Return the [X, Y] coordinate for the center point of the cell that contains the specified text.  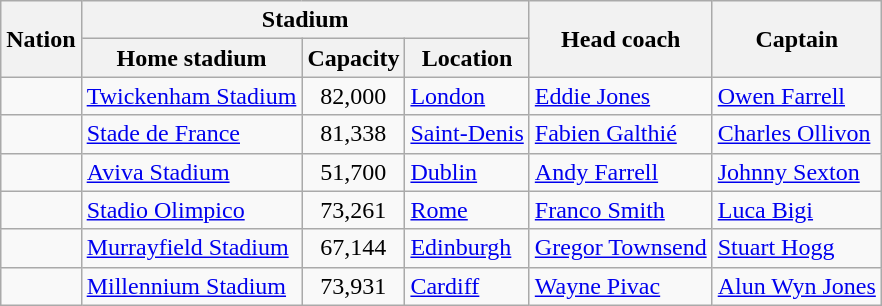
73,931 [354, 286]
Rome [467, 210]
Owen Farrell [796, 96]
Eddie Jones [620, 96]
67,144 [354, 248]
82,000 [354, 96]
Stadium [305, 20]
Head coach [620, 39]
Luca Bigi [796, 210]
Andy Farrell [620, 172]
Gregor Townsend [620, 248]
Home stadium [192, 58]
Dublin [467, 172]
Stuart Hogg [796, 248]
Charles Ollivon [796, 134]
Edinburgh [467, 248]
Cardiff [467, 286]
Stadio Olimpico [192, 210]
Aviva Stadium [192, 172]
Twickenham Stadium [192, 96]
73,261 [354, 210]
London [467, 96]
Fabien Galthié [620, 134]
Alun Wyn Jones [796, 286]
Captain [796, 39]
Johnny Sexton [796, 172]
Franco Smith [620, 210]
Stade de France [192, 134]
Wayne Pivac [620, 286]
81,338 [354, 134]
Saint-Denis [467, 134]
Murrayfield Stadium [192, 248]
Capacity [354, 58]
Location [467, 58]
51,700 [354, 172]
Millennium Stadium [192, 286]
Nation [41, 39]
